Scan for the cell matching the given text and deliver its [X, Y] coordinate at center. 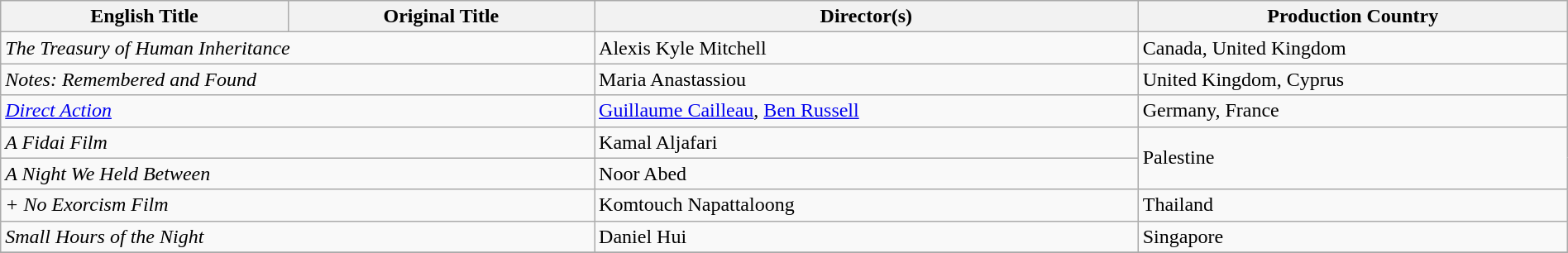
+ No Exorcism Film [298, 205]
Guillaume Cailleau, Ben Russell [867, 111]
United Kingdom, Cyprus [1353, 79]
Alexis Kyle Mitchell [867, 48]
Daniel Hui [867, 236]
Production Country [1353, 17]
Original Title [441, 17]
Germany, France [1353, 111]
Komtouch Napattaloong [867, 205]
Notes: Remembered and Found [298, 79]
Small Hours of the Night [298, 236]
Noor Abed [867, 174]
Singapore [1353, 236]
A Fidai Film [298, 142]
Canada, United Kingdom [1353, 48]
The Treasury of Human Inheritance [298, 48]
A Night We Held Between [298, 174]
Direct Action [298, 111]
Director(s) [867, 17]
Thailand [1353, 205]
Palestine [1353, 158]
English Title [144, 17]
Maria Anastassiou [867, 79]
Kamal Aljafari [867, 142]
